Pinpoint the cell where the given text exists, returning its [x, y] midpoint coordinate. 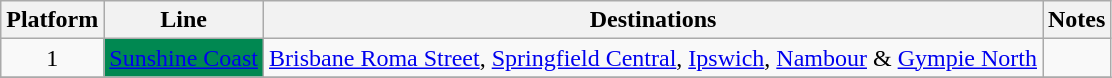
Notes [1076, 20]
Brisbane Roma Street, Springfield Central, Ipswich, Nambour & Gympie North [654, 58]
Platform [52, 20]
Line [184, 20]
Sunshine Coast [184, 58]
1 [52, 58]
Destinations [654, 20]
